Pinpoint the cell where the given text exists, returning its [X, Y] midpoint coordinate. 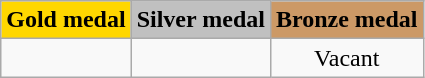
Gold medal [66, 20]
Vacant [346, 58]
Bronze medal [346, 20]
Silver medal [200, 20]
